Pinpoint the cell where the given text exists, returning its [X, Y] midpoint coordinate. 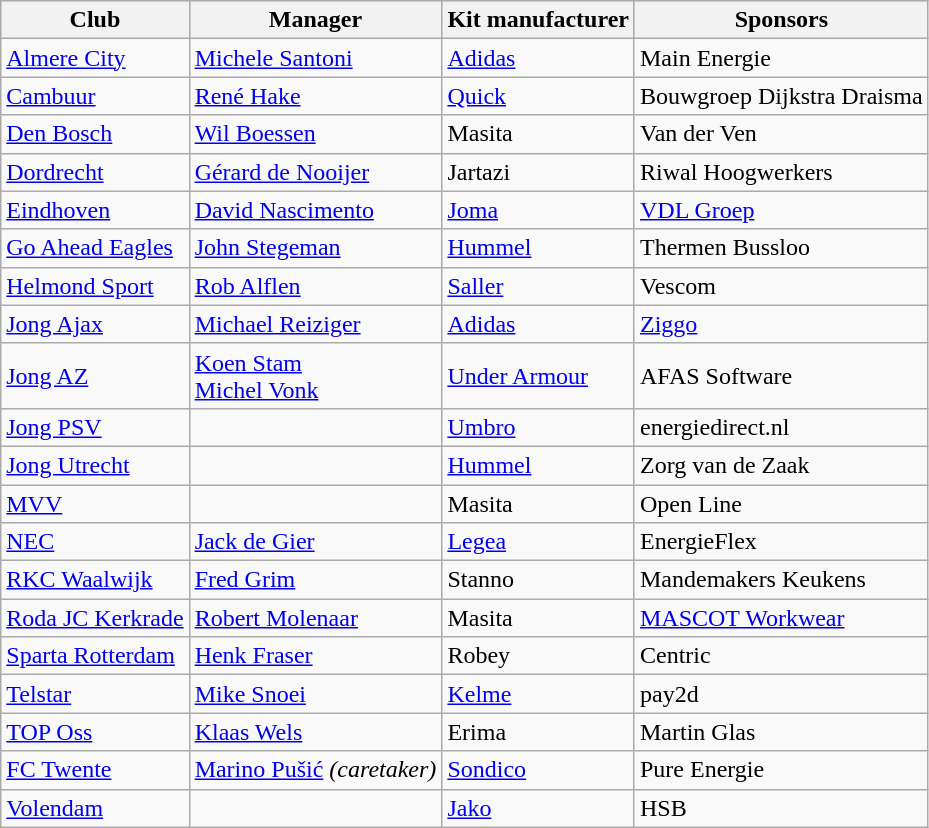
Mandemakers Keukens [781, 580]
VDL Groep [781, 210]
FC Twente [95, 770]
Under Armour [538, 376]
Jako [538, 808]
Jack de Gier [316, 542]
Jartazi [538, 172]
NEC [95, 542]
Kelme [538, 694]
energiedirect.nl [781, 427]
Riwal Hoogwerkers [781, 172]
Sondico [538, 770]
Umbro [538, 427]
Cambuur [95, 96]
MVV [95, 503]
Mike Snoei [316, 694]
Michele Santoni [316, 58]
Eindhoven [95, 210]
MASCOT Workwear [781, 618]
Dordrecht [95, 172]
HSB [781, 808]
Fred Grim [316, 580]
Koen Stam Michel Vonk [316, 376]
Legea [538, 542]
John Stegeman [316, 248]
Rob Alflen [316, 286]
Saller [538, 286]
Stanno [538, 580]
Jong AZ [95, 376]
Zorg van de Zaak [781, 465]
Jong PSV [95, 427]
Erima [538, 732]
EnergieFlex [781, 542]
Roda JC Kerkrade [95, 618]
Club [95, 20]
Vescom [781, 286]
Go Ahead Eagles [95, 248]
Helmond Sport [95, 286]
Marino Pušić (caretaker) [316, 770]
Henk Fraser [316, 656]
Wil Boessen [316, 134]
Sparta Rotterdam [95, 656]
Bouwgroep Dijkstra Draisma [781, 96]
Ziggo [781, 324]
Robert Molenaar [316, 618]
Pure Energie [781, 770]
Joma [538, 210]
Almere City [95, 58]
Sponsors [781, 20]
Van der Ven [781, 134]
David Nascimento [316, 210]
Volendam [95, 808]
Thermen Bussloo [781, 248]
René Hake [316, 96]
Gérard de Nooijer [316, 172]
Kit manufacturer [538, 20]
Robey [538, 656]
Main Energie [781, 58]
AFAS Software [781, 376]
TOP Oss [95, 732]
Den Bosch [95, 134]
pay2d [781, 694]
Open Line [781, 503]
Klaas Wels [316, 732]
Telstar [95, 694]
Michael Reiziger [316, 324]
Manager [316, 20]
Jong Utrecht [95, 465]
RKC Waalwijk [95, 580]
Martin Glas [781, 732]
Centric [781, 656]
Jong Ajax [95, 324]
Quick [538, 96]
